Capture the cell that displays the provided text and extract its (X, Y) central coordinate. 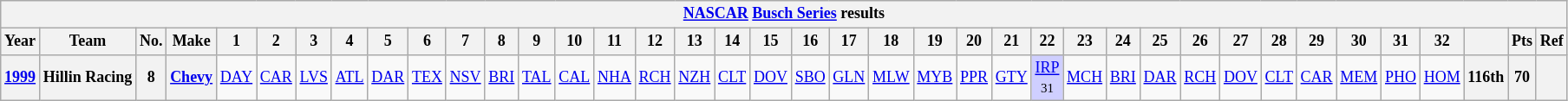
9 (537, 41)
HOM (1441, 78)
7 (465, 41)
12 (655, 41)
MLW (892, 78)
19 (935, 41)
TAL (537, 78)
16 (810, 41)
20 (975, 41)
GLN (849, 78)
NSV (465, 78)
1 (236, 41)
10 (574, 41)
SBO (810, 78)
Pts (1523, 41)
28 (1278, 41)
70 (1523, 78)
26 (1200, 41)
22 (1048, 41)
24 (1122, 41)
Make (192, 41)
27 (1241, 41)
NHA (615, 78)
17 (849, 41)
No. (151, 41)
14 (732, 41)
116th (1486, 78)
Hillin Racing (87, 78)
3 (314, 41)
IRP31 (1048, 78)
29 (1316, 41)
25 (1160, 41)
5 (389, 41)
PHO (1401, 78)
Ref (1552, 41)
CAL (574, 78)
MEM (1359, 78)
TEX (428, 78)
Chevy (192, 78)
30 (1359, 41)
GTY (1011, 78)
31 (1401, 41)
Team (87, 41)
21 (1011, 41)
PPR (975, 78)
Year (21, 41)
11 (615, 41)
MYB (935, 78)
32 (1441, 41)
MCH (1085, 78)
NZH (695, 78)
6 (428, 41)
4 (350, 41)
18 (892, 41)
1999 (21, 78)
ATL (350, 78)
DAY (236, 78)
23 (1085, 41)
NASCAR Busch Series results (784, 14)
15 (771, 41)
2 (277, 41)
13 (695, 41)
LVS (314, 78)
